Pinpoint the cell where the given text exists, returning its (x, y) midpoint coordinate. 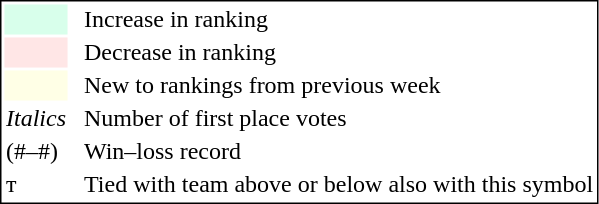
Italics (36, 119)
(#–#) (36, 151)
Win–loss record (338, 151)
New to rankings from previous week (338, 85)
т (36, 185)
Increase in ranking (338, 19)
Tied with team above or below also with this symbol (338, 185)
Number of first place votes (338, 119)
Decrease in ranking (338, 53)
